Provide the [X, Y] coordinate of the cell's center where the given text is located.  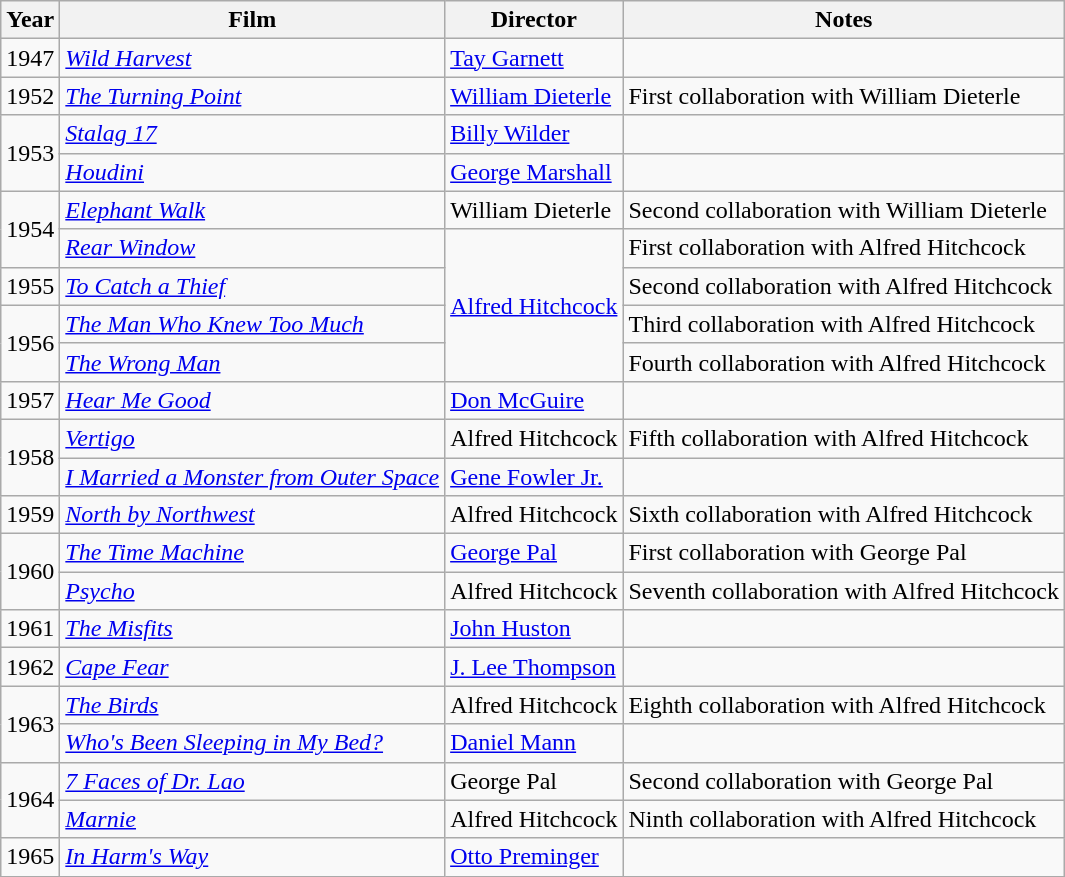
Billy Wilder [534, 134]
Director [534, 20]
Second collaboration with William Dieterle [844, 210]
1965 [30, 857]
Don McGuire [534, 400]
1959 [30, 515]
First collaboration with George Pal [844, 553]
Fourth collaboration with Alfred Hitchcock [844, 362]
The Man Who Knew Too Much [252, 324]
Ninth collaboration with Alfred Hitchcock [844, 819]
1956 [30, 343]
Stalag 17 [252, 134]
Houdini [252, 172]
7 Faces of Dr. Lao [252, 781]
1947 [30, 58]
1958 [30, 457]
Seventh collaboration with Alfred Hitchcock [844, 591]
1953 [30, 153]
1963 [30, 724]
Who's Been Sleeping in My Bed? [252, 743]
Wild Harvest [252, 58]
Sixth collaboration with Alfred Hitchcock [844, 515]
I Married a Monster from Outer Space [252, 477]
North by Northwest [252, 515]
Fifth collaboration with Alfred Hitchcock [844, 438]
1962 [30, 667]
1957 [30, 400]
Otto Preminger [534, 857]
The Turning Point [252, 96]
The Wrong Man [252, 362]
John Huston [534, 629]
1952 [30, 96]
1955 [30, 286]
Elephant Walk [252, 210]
George Marshall [534, 172]
Vertigo [252, 438]
Film [252, 20]
Psycho [252, 591]
1964 [30, 800]
Tay Garnett [534, 58]
Eighth collaboration with Alfred Hitchcock [844, 705]
First collaboration with William Dieterle [844, 96]
Third collaboration with Alfred Hitchcock [844, 324]
Cape Fear [252, 667]
To Catch a Thief [252, 286]
Notes [844, 20]
Year [30, 20]
The Birds [252, 705]
Second collaboration with Alfred Hitchcock [844, 286]
The Time Machine [252, 553]
1961 [30, 629]
In Harm's Way [252, 857]
Hear Me Good [252, 400]
First collaboration with Alfred Hitchcock [844, 248]
Daniel Mann [534, 743]
Rear Window [252, 248]
J. Lee Thompson [534, 667]
Second collaboration with George Pal [844, 781]
Gene Fowler Jr. [534, 477]
Marnie [252, 819]
1954 [30, 229]
1960 [30, 572]
The Misfits [252, 629]
